Return the (x, y) coordinate for the center point of the cell that contains the specified text.  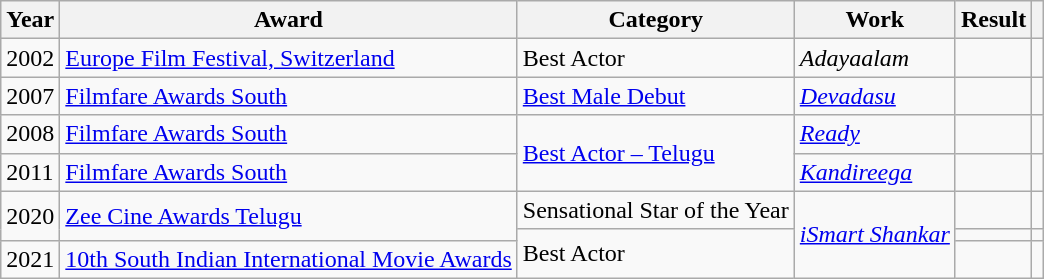
Award (288, 20)
Ready (874, 134)
2020 (30, 216)
Best Male Debut (656, 96)
Devadasu (874, 96)
2008 (30, 134)
2002 (30, 58)
Zee Cine Awards Telugu (288, 216)
Work (874, 20)
Year (30, 20)
Result (993, 20)
Sensational Star of the Year (656, 210)
2021 (30, 259)
2011 (30, 172)
Kandireega (874, 172)
Adayaalam (874, 58)
2007 (30, 96)
iSmart Shankar (874, 234)
Europe Film Festival, Switzerland (288, 58)
Best Actor – Telugu (656, 153)
Category (656, 20)
10th South Indian International Movie Awards (288, 259)
